From the cell containing the given text, extract its center point as [x, y] coordinate. 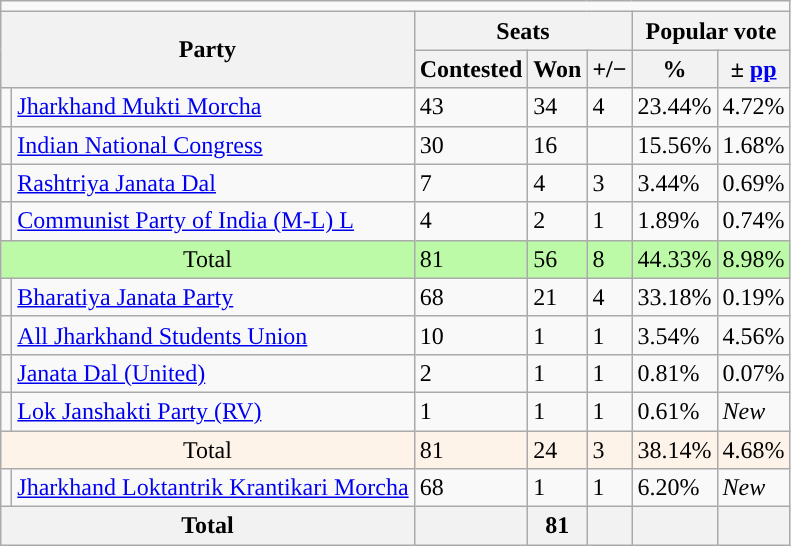
4.68% [754, 449]
3.44% [674, 183]
56 [558, 259]
33.18% [674, 297]
Lok Janshakti Party (RV) [213, 411]
4.72% [754, 107]
± pp [754, 69]
1.68% [754, 145]
+/− [610, 69]
All Jharkhand Students Union [213, 335]
15.56% [674, 145]
4.56% [754, 335]
Jharkhand Loktantrik Krantikari Morcha [213, 488]
0.69% [754, 183]
8 [610, 259]
Popular vote [711, 31]
Jharkhand Mukti Morcha [213, 107]
1.89% [674, 221]
0.07% [754, 373]
Won [558, 69]
0.74% [754, 221]
44.33% [674, 259]
8.98% [754, 259]
21 [558, 297]
0.19% [754, 297]
Contested [471, 69]
30 [471, 145]
24 [558, 449]
23.44% [674, 107]
3.54% [674, 335]
38.14% [674, 449]
Indian National Congress [213, 145]
6.20% [674, 488]
34 [558, 107]
7 [471, 183]
Communist Party of India (M-L) L [213, 221]
10 [471, 335]
Party [208, 50]
0.81% [674, 373]
Rashtriya Janata Dal [213, 183]
16 [558, 145]
Janata Dal (United) [213, 373]
43 [471, 107]
Bharatiya Janata Party [213, 297]
0.61% [674, 411]
Seats [523, 31]
% [674, 69]
